From the cell containing the given text, extract its center point as [x, y] coordinate. 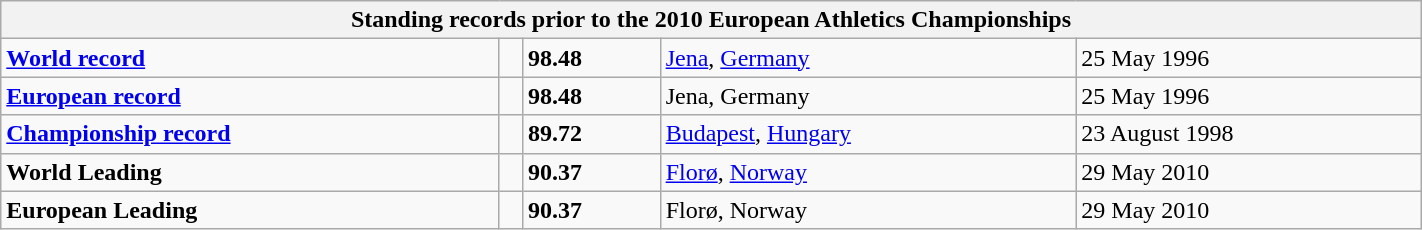
89.72 [591, 134]
European record [250, 96]
Championship record [250, 134]
European Leading [250, 210]
Standing records prior to the 2010 European Athletics Championships [711, 20]
World Leading [250, 172]
World record [250, 58]
Budapest, Hungary [868, 134]
23 August 1998 [1248, 134]
